Search for the cell housing the specified text and yield its [X, Y] center coordinate. 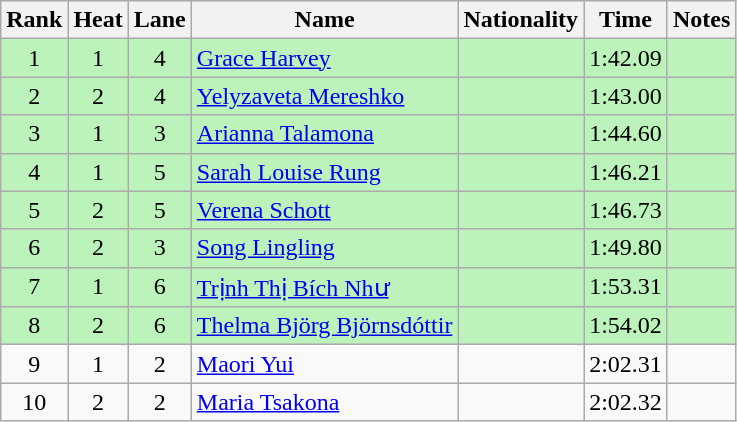
8 [34, 326]
2:02.31 [626, 364]
1:46.21 [626, 172]
Notes [701, 20]
1:44.60 [626, 134]
Name [324, 20]
7 [34, 287]
1:53.31 [626, 287]
1:43.00 [626, 96]
Heat [98, 20]
Song Lingling [324, 248]
Verena Schott [324, 210]
Arianna Talamona [324, 134]
1:49.80 [626, 248]
1:46.73 [626, 210]
9 [34, 364]
Thelma Björg Björnsdóttir [324, 326]
Time [626, 20]
1:54.02 [626, 326]
Maori Yui [324, 364]
Trịnh Thị Bích Như [324, 287]
Lane [160, 20]
1:42.09 [626, 58]
Grace Harvey [324, 58]
Nationality [521, 20]
Sarah Louise Rung [324, 172]
Maria Tsakona [324, 402]
2:02.32 [626, 402]
Rank [34, 20]
10 [34, 402]
Yelyzaveta Mereshko [324, 96]
